Identify which cell holds the provided text, then report its (X, Y) central coordinate. 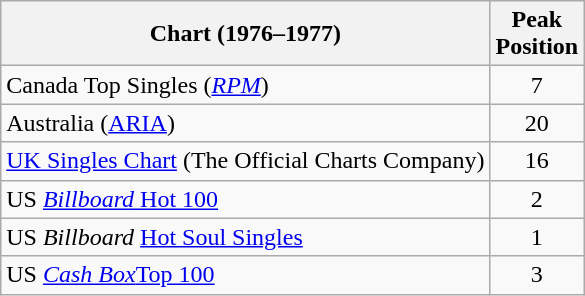
UK Singles Chart (The Official Charts Company) (246, 161)
PeakPosition (537, 34)
1 (537, 237)
20 (537, 123)
2 (537, 199)
US Billboard Hot Soul Singles (246, 237)
Canada Top Singles (RPM) (246, 85)
7 (537, 85)
Chart (1976–1977) (246, 34)
Australia (ARIA) (246, 123)
US Cash BoxTop 100 (246, 275)
US Billboard Hot 100 (246, 199)
3 (537, 275)
16 (537, 161)
